Capture the cell that displays the provided text and extract its (X, Y) central coordinate. 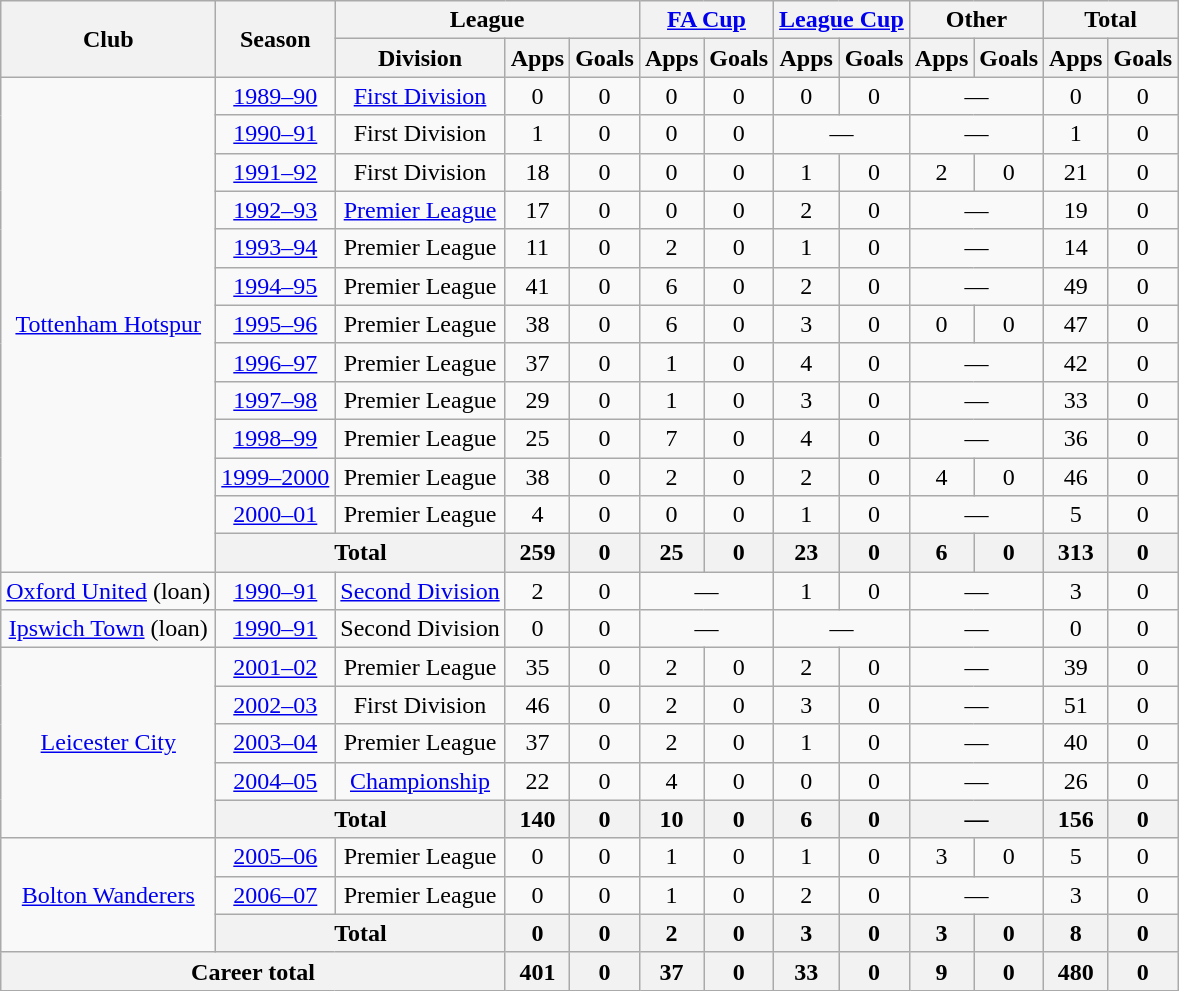
156 (1076, 819)
2004–05 (276, 781)
18 (537, 172)
47 (1076, 324)
FA Cup (706, 20)
Ipswich Town (loan) (108, 629)
Career total (253, 971)
36 (1076, 438)
Bolton Wanderers (108, 895)
7 (671, 438)
23 (806, 553)
1998–99 (276, 438)
Oxford United (loan) (108, 591)
League Cup (842, 20)
259 (537, 553)
313 (1076, 553)
26 (1076, 781)
22 (537, 781)
2006–07 (276, 895)
41 (537, 286)
2002–03 (276, 705)
42 (1076, 362)
1991–92 (276, 172)
11 (537, 248)
2001–02 (276, 667)
49 (1076, 286)
480 (1076, 971)
40 (1076, 743)
1995–96 (276, 324)
2005–06 (276, 857)
Division (420, 58)
Season (276, 39)
39 (1076, 667)
1999–2000 (276, 477)
Other (976, 20)
14 (1076, 248)
35 (537, 667)
21 (1076, 172)
8 (1076, 933)
2000–01 (276, 515)
9 (941, 971)
1997–98 (276, 400)
League (488, 20)
140 (537, 819)
19 (1076, 210)
Championship (420, 781)
Club (108, 39)
51 (1076, 705)
1996–97 (276, 362)
17 (537, 210)
Tottenham Hotspur (108, 324)
1989–90 (276, 96)
Leicester City (108, 743)
1992–93 (276, 210)
1993–94 (276, 248)
29 (537, 400)
401 (537, 971)
1994–95 (276, 286)
2003–04 (276, 743)
10 (671, 819)
